Find where the given text appears and provide that cell's center as [x, y] coordinate. 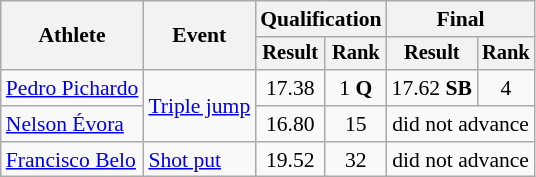
Triple jump [199, 106]
4 [506, 88]
did not advance [461, 124]
Qualification [320, 19]
17.62 SB [432, 88]
Pedro Pichardo [72, 88]
17.38 [290, 88]
Athlete [72, 36]
Nelson Évora [72, 124]
16.80 [290, 124]
Final [461, 19]
15 [356, 124]
1 Q [356, 88]
Event [199, 36]
